For the text-containing cell, return its midpoint in (X, Y) coordinate format. 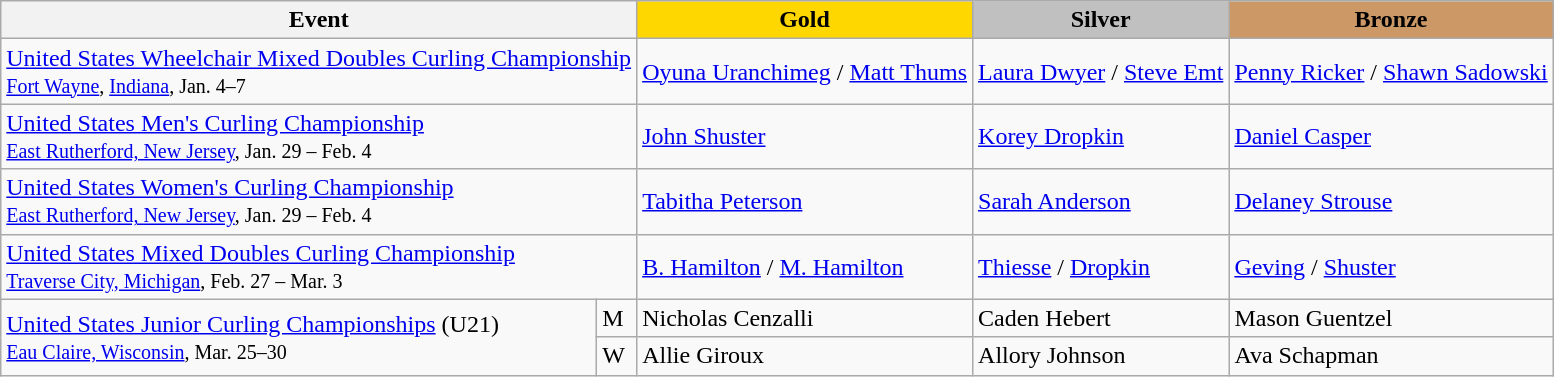
Daniel Casper (1391, 136)
Allory Johnson (1101, 356)
Nicholas Cenzalli (805, 318)
Silver (1101, 20)
United States Mixed Doubles Curling Championship Traverse City, Michigan, Feb. 27 – Mar. 3 (319, 266)
Event (319, 20)
Korey Dropkin (1101, 136)
Laura Dwyer / Steve Emt (1101, 72)
United States Women's Curling Championship East Rutherford, New Jersey, Jan. 29 – Feb. 4 (319, 202)
Penny Ricker / Shawn Sadowski (1391, 72)
Geving / Shuster (1391, 266)
Thiesse / Dropkin (1101, 266)
Ava Schapman (1391, 356)
United States Junior Curling Championships (U21) Eau Claire, Wisconsin, Mar. 25–30 (299, 337)
John Shuster (805, 136)
Allie Giroux (805, 356)
Sarah Anderson (1101, 202)
United States Wheelchair Mixed Doubles Curling Championship Fort Wayne, Indiana, Jan. 4–7 (319, 72)
Tabitha Peterson (805, 202)
United States Men's Curling Championship East Rutherford, New Jersey, Jan. 29 – Feb. 4 (319, 136)
Gold (805, 20)
Delaney Strouse (1391, 202)
Bronze (1391, 20)
Oyuna Uranchimeg / Matt Thums (805, 72)
Mason Guentzel (1391, 318)
B. Hamilton / M. Hamilton (805, 266)
Caden Hebert (1101, 318)
W (617, 356)
M (617, 318)
